Output the [x, y] coordinate of the center of the cell containing the given text.  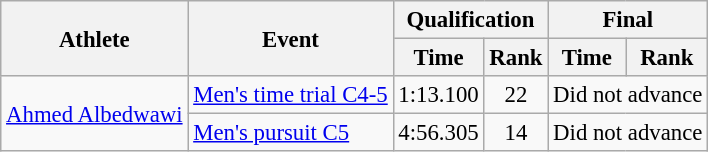
Final [628, 20]
Men's pursuit C5 [290, 133]
Event [290, 38]
22 [516, 95]
Men's time trial C4-5 [290, 95]
Athlete [94, 38]
4:56.305 [438, 133]
Ahmed Albedwawi [94, 114]
Qualification [470, 20]
1:13.100 [438, 95]
14 [516, 133]
